Return the (X, Y) coordinate for the center point of the cell that contains the specified text.  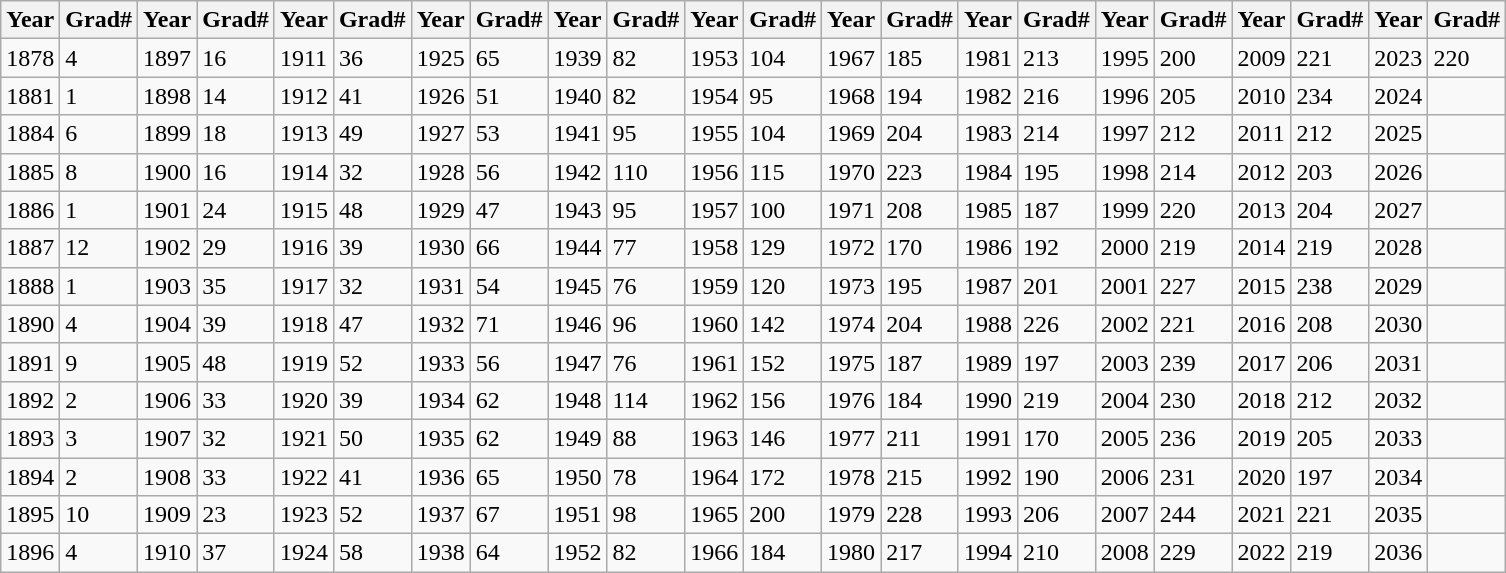
1945 (578, 286)
1918 (304, 324)
1944 (578, 248)
2010 (1262, 96)
223 (920, 172)
1953 (714, 58)
1952 (578, 553)
1925 (440, 58)
1887 (30, 248)
2027 (1398, 210)
1959 (714, 286)
1941 (578, 134)
1893 (30, 438)
1923 (304, 515)
2012 (1262, 172)
239 (1193, 362)
231 (1193, 477)
1934 (440, 400)
1886 (30, 210)
1939 (578, 58)
1960 (714, 324)
194 (920, 96)
1916 (304, 248)
23 (236, 515)
1991 (988, 438)
1930 (440, 248)
115 (783, 172)
1958 (714, 248)
2019 (1262, 438)
185 (920, 58)
1902 (168, 248)
1928 (440, 172)
1885 (30, 172)
2001 (1124, 286)
1971 (852, 210)
1957 (714, 210)
1932 (440, 324)
96 (646, 324)
120 (783, 286)
2017 (1262, 362)
1894 (30, 477)
1891 (30, 362)
1985 (988, 210)
1975 (852, 362)
1922 (304, 477)
37 (236, 553)
1956 (714, 172)
1963 (714, 438)
1878 (30, 58)
1992 (988, 477)
6 (99, 134)
226 (1056, 324)
2033 (1398, 438)
2005 (1124, 438)
1984 (988, 172)
1936 (440, 477)
152 (783, 362)
110 (646, 172)
217 (920, 553)
1933 (440, 362)
64 (509, 553)
1905 (168, 362)
1908 (168, 477)
230 (1193, 400)
71 (509, 324)
1931 (440, 286)
2024 (1398, 96)
1909 (168, 515)
2009 (1262, 58)
1895 (30, 515)
12 (99, 248)
172 (783, 477)
1911 (304, 58)
2011 (1262, 134)
1980 (852, 553)
2022 (1262, 553)
229 (1193, 553)
1979 (852, 515)
35 (236, 286)
1938 (440, 553)
2006 (1124, 477)
2016 (1262, 324)
53 (509, 134)
2015 (1262, 286)
215 (920, 477)
1947 (578, 362)
2023 (1398, 58)
1915 (304, 210)
238 (1330, 286)
2003 (1124, 362)
2031 (1398, 362)
1983 (988, 134)
244 (1193, 515)
1981 (988, 58)
228 (920, 515)
1898 (168, 96)
1989 (988, 362)
1903 (168, 286)
49 (372, 134)
2004 (1124, 400)
54 (509, 286)
1988 (988, 324)
1964 (714, 477)
2002 (1124, 324)
10 (99, 515)
2007 (1124, 515)
2032 (1398, 400)
1955 (714, 134)
1924 (304, 553)
1972 (852, 248)
2035 (1398, 515)
213 (1056, 58)
1978 (852, 477)
2026 (1398, 172)
1976 (852, 400)
1921 (304, 438)
98 (646, 515)
129 (783, 248)
2021 (1262, 515)
77 (646, 248)
2036 (1398, 553)
1881 (30, 96)
1929 (440, 210)
1977 (852, 438)
156 (783, 400)
201 (1056, 286)
1917 (304, 286)
1962 (714, 400)
2028 (1398, 248)
1986 (988, 248)
1900 (168, 172)
100 (783, 210)
1896 (30, 553)
1995 (1124, 58)
1914 (304, 172)
67 (509, 515)
1892 (30, 400)
1997 (1124, 134)
2018 (1262, 400)
192 (1056, 248)
114 (646, 400)
1993 (988, 515)
1968 (852, 96)
9 (99, 362)
58 (372, 553)
2025 (1398, 134)
1996 (1124, 96)
2008 (1124, 553)
1910 (168, 553)
1927 (440, 134)
1906 (168, 400)
1920 (304, 400)
203 (1330, 172)
1890 (30, 324)
2013 (1262, 210)
1965 (714, 515)
1950 (578, 477)
14 (236, 96)
227 (1193, 286)
78 (646, 477)
146 (783, 438)
2020 (1262, 477)
2034 (1398, 477)
18 (236, 134)
210 (1056, 553)
1999 (1124, 210)
2029 (1398, 286)
1994 (988, 553)
2000 (1124, 248)
29 (236, 248)
190 (1056, 477)
1937 (440, 515)
1948 (578, 400)
1942 (578, 172)
1949 (578, 438)
1969 (852, 134)
1943 (578, 210)
1907 (168, 438)
1904 (168, 324)
1901 (168, 210)
1926 (440, 96)
1897 (168, 58)
1919 (304, 362)
88 (646, 438)
51 (509, 96)
234 (1330, 96)
1912 (304, 96)
1982 (988, 96)
1998 (1124, 172)
211 (920, 438)
1935 (440, 438)
1970 (852, 172)
1990 (988, 400)
3 (99, 438)
1946 (578, 324)
8 (99, 172)
24 (236, 210)
142 (783, 324)
1899 (168, 134)
1967 (852, 58)
1884 (30, 134)
36 (372, 58)
1954 (714, 96)
1966 (714, 553)
1951 (578, 515)
2014 (1262, 248)
1973 (852, 286)
50 (372, 438)
216 (1056, 96)
1888 (30, 286)
1940 (578, 96)
1913 (304, 134)
1974 (852, 324)
2030 (1398, 324)
1987 (988, 286)
236 (1193, 438)
1961 (714, 362)
66 (509, 248)
